Determine the (x, y) coordinate at the center of the cell enclosing the given text.  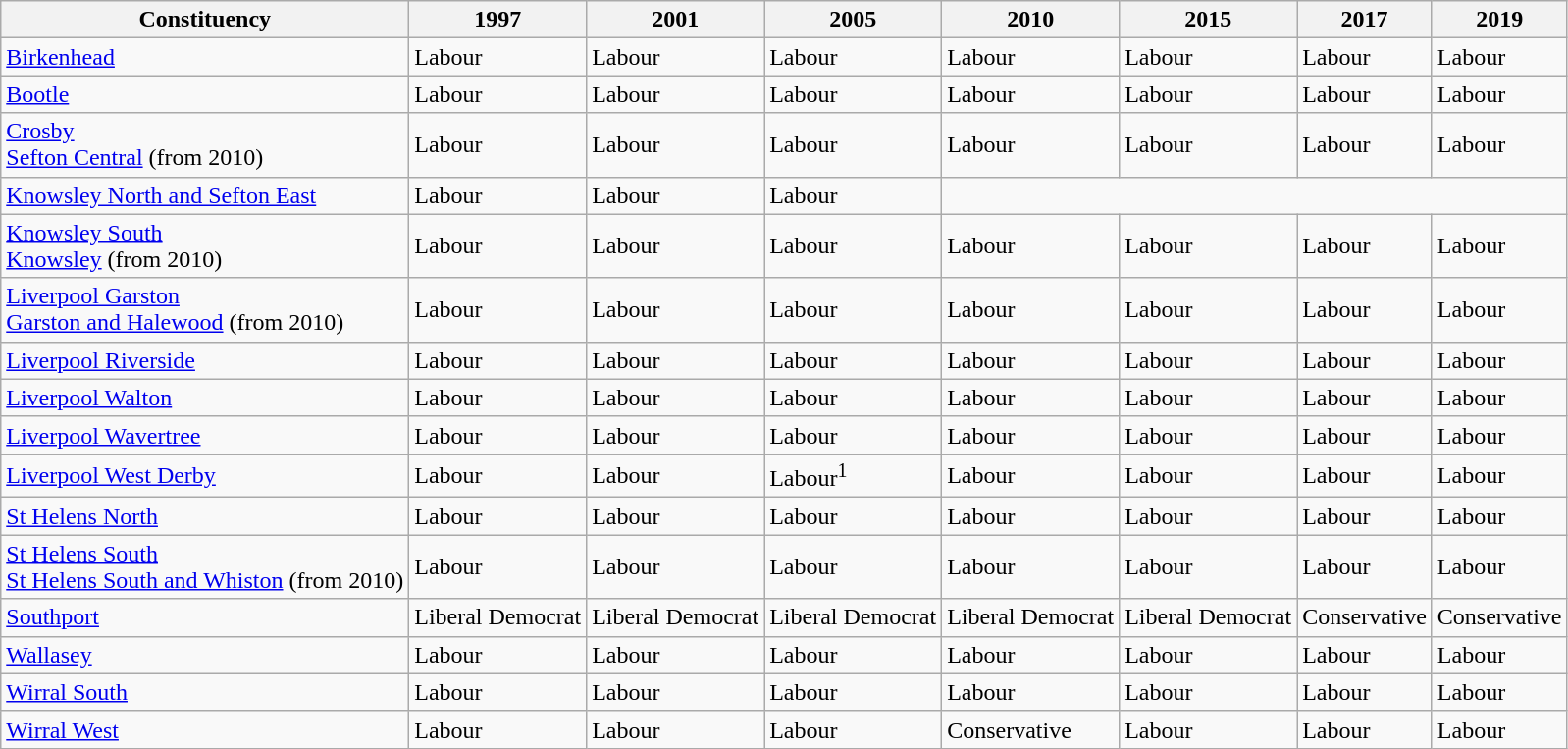
Labour1 (854, 475)
Southport (205, 617)
Liverpool Walton (205, 398)
Liverpool GarstonGarston and Halewood (from 2010) (205, 310)
1997 (498, 20)
Knowsley North and Sefton East (205, 195)
Wirral South (205, 692)
2001 (675, 20)
2005 (854, 20)
Liverpool Wavertree (205, 435)
2017 (1365, 20)
Constituency (205, 20)
Wirral West (205, 729)
2015 (1209, 20)
Liverpool West Derby (205, 475)
St Helens SouthSt Helens South and Whiston (from 2010) (205, 567)
St Helens North (205, 516)
Wallasey (205, 655)
2019 (1499, 20)
Birkenhead (205, 57)
Knowsley SouthKnowsley (from 2010) (205, 245)
Liverpool Riverside (205, 360)
CrosbySefton Central (from 2010) (205, 145)
Bootle (205, 94)
2010 (1030, 20)
